Locate the cell with the specified text and output its [X, Y] center coordinate. 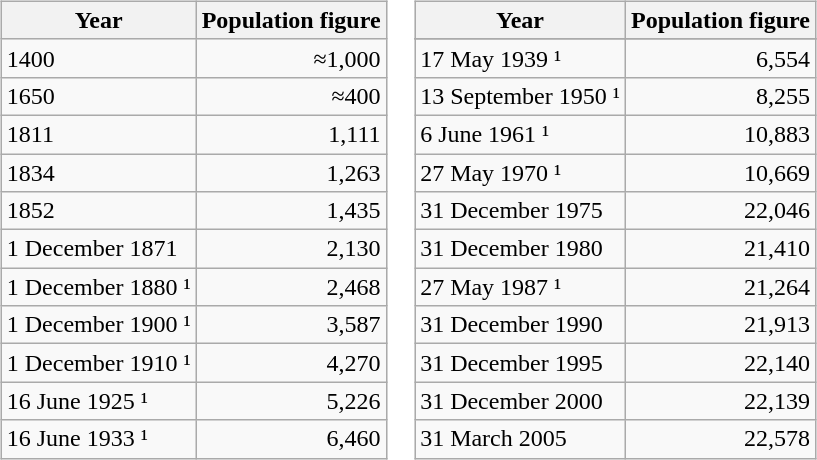
21,264 [720, 287]
3,587 [291, 325]
22,046 [720, 211]
27 May 1970 ¹ [520, 173]
10,669 [720, 173]
31 December 1975 [520, 211]
6 June 1961 ¹ [520, 134]
1,263 [291, 173]
1 December 1900 ¹ [98, 325]
1650 [98, 96]
10,883 [720, 134]
6,554 [720, 58]
1400 [98, 58]
2,468 [291, 287]
17 May 1939 ¹ [520, 58]
1834 [98, 173]
13 September 1950 ¹ [520, 96]
16 June 1933 ¹ [98, 439]
1,111 [291, 134]
31 March 2005 [520, 439]
2,130 [291, 249]
5,226 [291, 401]
31 December 2000 [520, 401]
≈1,000 [291, 58]
31 December 1990 [520, 325]
16 June 1925 ¹ [98, 401]
8,255 [720, 96]
1811 [98, 134]
1,435 [291, 211]
21,410 [720, 249]
1 December 1880 ¹ [98, 287]
22,578 [720, 439]
27 May 1987 ¹ [520, 287]
1 December 1910 ¹ [98, 363]
21,913 [720, 325]
22,140 [720, 363]
31 December 1980 [520, 249]
1 December 1871 [98, 249]
6,460 [291, 439]
4,270 [291, 363]
1852 [98, 211]
31 December 1995 [520, 363]
≈400 [291, 96]
22,139 [720, 401]
